Extract the (x, y) coordinate from the center of the cell holding the provided text.  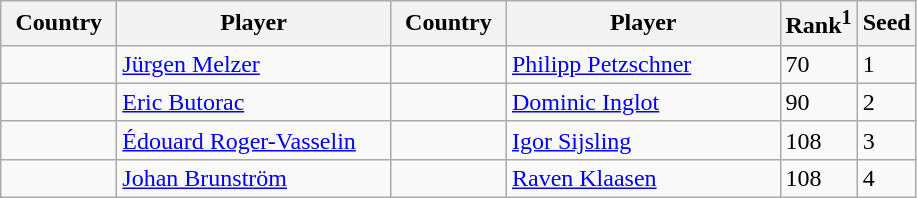
Jürgen Melzer (254, 64)
Philipp Petzschner (643, 64)
70 (818, 64)
90 (818, 102)
Seed (886, 24)
Eric Butorac (254, 102)
3 (886, 140)
Igor Sijsling (643, 140)
Dominic Inglot (643, 102)
Rank1 (818, 24)
2 (886, 102)
4 (886, 178)
Johan Brunström (254, 178)
Édouard Roger-Vasselin (254, 140)
Raven Klaasen (643, 178)
1 (886, 64)
